Capture the cell that displays the provided text and extract its (x, y) central coordinate. 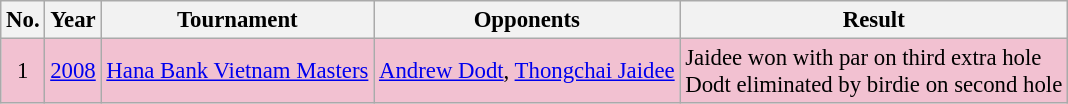
Andrew Dodt, Thongchai Jaidee (527, 72)
Tournament (238, 20)
No. (23, 20)
Opponents (527, 20)
Year (73, 20)
Result (874, 20)
2008 (73, 72)
Hana Bank Vietnam Masters (238, 72)
1 (23, 72)
Jaidee won with par on third extra holeDodt eliminated by birdie on second hole (874, 72)
